Return the (x, y) coordinate for the center point of the cell that contains the specified text.  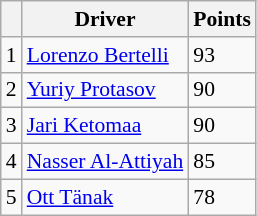
Ott Tänak (106, 197)
Yuriy Protasov (106, 90)
78 (222, 197)
5 (12, 197)
Lorenzo Bertelli (106, 55)
93 (222, 55)
Jari Ketomaa (106, 126)
Driver (106, 19)
1 (12, 55)
85 (222, 162)
Nasser Al-Attiyah (106, 162)
2 (12, 90)
3 (12, 126)
Points (222, 19)
4 (12, 162)
